Locate the cell with the specified text and output its [x, y] center coordinate. 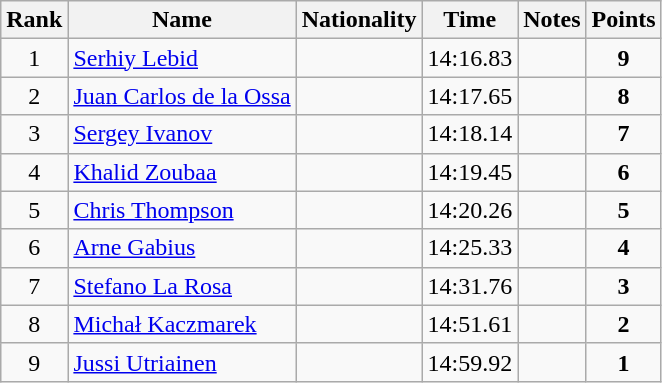
Name [182, 20]
14:59.92 [470, 362]
Time [470, 20]
Notes [552, 20]
Jussi Utriainen [182, 362]
Stefano La Rosa [182, 286]
14:25.33 [470, 248]
14:17.65 [470, 96]
Chris Thompson [182, 210]
14:16.83 [470, 58]
Points [624, 20]
14:18.14 [470, 134]
Nationality [359, 20]
14:31.76 [470, 286]
14:51.61 [470, 324]
Arne Gabius [182, 248]
Juan Carlos de la Ossa [182, 96]
Rank [34, 20]
Serhiy Lebid [182, 58]
Michał Kaczmarek [182, 324]
14:20.26 [470, 210]
14:19.45 [470, 172]
Sergey Ivanov [182, 134]
Khalid Zoubaa [182, 172]
